Detect which cell encompasses the target text, then output its (x, y) center coordinate. 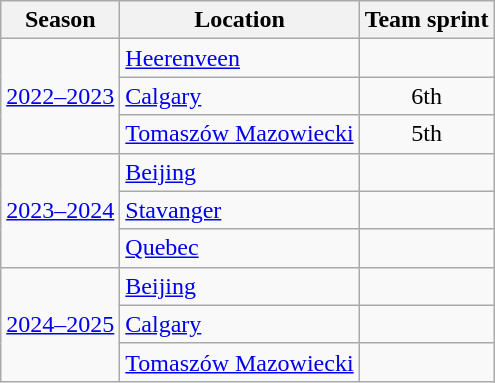
Stavanger (240, 210)
Location (240, 20)
5th (426, 134)
2022–2023 (60, 96)
2024–2025 (60, 324)
Team sprint (426, 20)
Season (60, 20)
Heerenveen (240, 58)
2023–2024 (60, 210)
Quebec (240, 248)
6th (426, 96)
